Determine the [X, Y] coordinate at the center of the cell enclosing the given text.  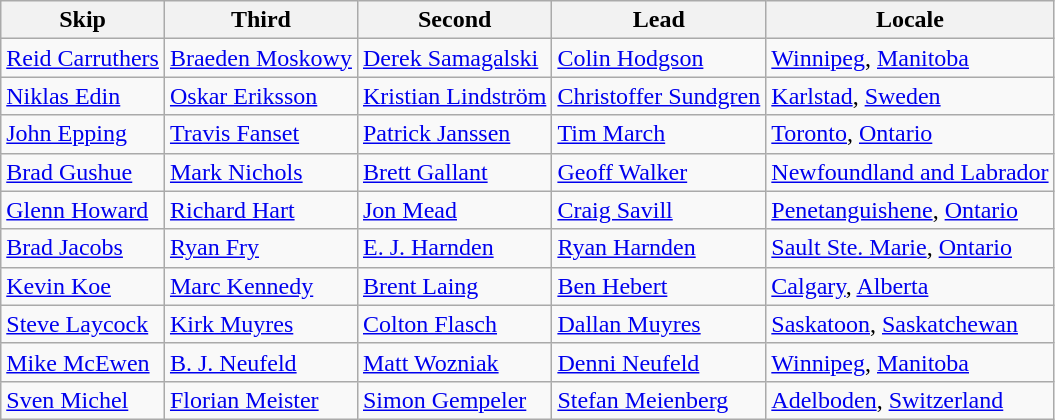
Ryan Fry [260, 248]
Kristian Lindström [454, 96]
Marc Kennedy [260, 286]
Braeden Moskowy [260, 58]
Penetanguishene, Ontario [910, 210]
Kevin Koe [83, 286]
Florian Meister [260, 400]
E. J. Harnden [454, 248]
B. J. Neufeld [260, 362]
Third [260, 20]
Tim March [659, 134]
Steve Laycock [83, 324]
Lead [659, 20]
Toronto, Ontario [910, 134]
Stefan Meienberg [659, 400]
Niklas Edin [83, 96]
Karlstad, Sweden [910, 96]
Newfoundland and Labrador [910, 172]
Jon Mead [454, 210]
Colin Hodgson [659, 58]
John Epping [83, 134]
Second [454, 20]
Simon Gempeler [454, 400]
Sault Ste. Marie, Ontario [910, 248]
Saskatoon, Saskatchewan [910, 324]
Ryan Harnden [659, 248]
Christoffer Sundgren [659, 96]
Reid Carruthers [83, 58]
Ben Hebert [659, 286]
Glenn Howard [83, 210]
Patrick Janssen [454, 134]
Sven Michel [83, 400]
Derek Samagalski [454, 58]
Adelboden, Switzerland [910, 400]
Richard Hart [260, 210]
Skip [83, 20]
Craig Savill [659, 210]
Brett Gallant [454, 172]
Kirk Muyres [260, 324]
Locale [910, 20]
Mark Nichols [260, 172]
Brent Laing [454, 286]
Calgary, Alberta [910, 286]
Brad Gushue [83, 172]
Geoff Walker [659, 172]
Mike McEwen [83, 362]
Oskar Eriksson [260, 96]
Brad Jacobs [83, 248]
Dallan Muyres [659, 324]
Matt Wozniak [454, 362]
Colton Flasch [454, 324]
Travis Fanset [260, 134]
Denni Neufeld [659, 362]
